Find where the given text appears and provide that cell's center as [X, Y] coordinate. 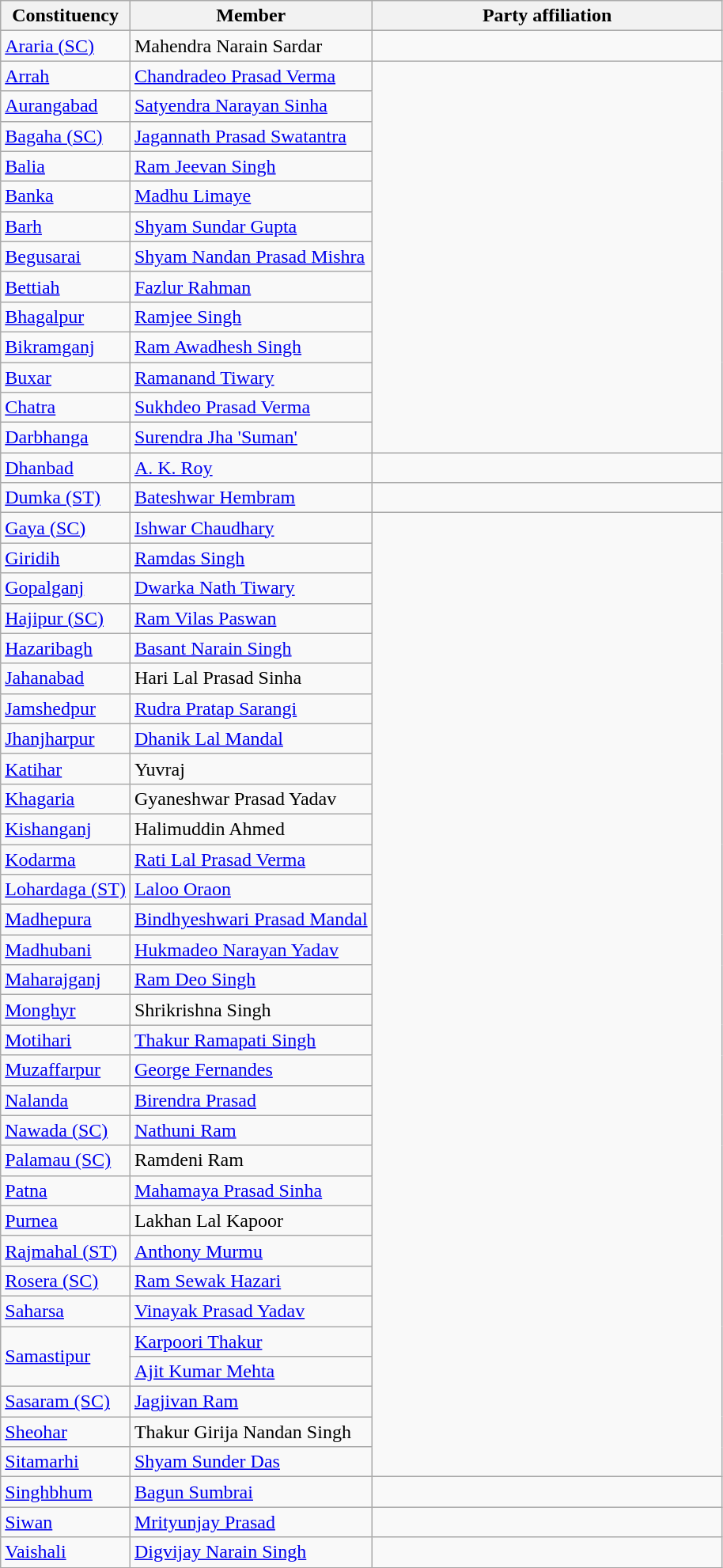
Ram Jeevan Singh [251, 166]
Constituency [66, 16]
Sheohar [66, 1432]
Laloo Oraon [251, 890]
Hukmadeo Narayan Yadav [251, 950]
Sitamarhi [66, 1462]
Basant Narain Singh [251, 648]
Darbhanga [66, 438]
Arrah [66, 76]
Bikramganj [66, 347]
Ramdas Singh [251, 558]
Digvijay Narain Singh [251, 1552]
Bateshwar Hembram [251, 498]
Jahanabad [66, 678]
Buxar [66, 378]
Madhu Limaye [251, 196]
Shyam Sundar Gupta [251, 226]
Shyam Nandan Prasad Mishra [251, 256]
Katihar [66, 769]
Surendra Jha 'Suman' [251, 438]
Singhbhum [66, 1492]
A. K. Roy [251, 468]
Dhanbad [66, 468]
Nalanda [66, 1100]
Siwan [66, 1522]
Hazaribagh [66, 648]
Rati Lal Prasad Verma [251, 859]
Rosera (SC) [66, 1281]
Fazlur Rahman [251, 287]
Ram Deo Singh [251, 980]
Madhepura [66, 920]
Lohardaga (ST) [66, 890]
Jagjivan Ram [251, 1402]
Ishwar Chaudhary [251, 528]
Dumka (ST) [66, 498]
Gopalganj [66, 588]
Shrikrishna Singh [251, 1010]
Jhanjharpur [66, 738]
Motihari [66, 1040]
Lakhan Lal Kapoor [251, 1221]
Rudra Pratap Sarangi [251, 708]
Anthony Murmu [251, 1251]
Member [251, 16]
Chandradeo Prasad Verma [251, 76]
Gaya (SC) [66, 528]
Balia [66, 166]
Saharsa [66, 1311]
Bagaha (SC) [66, 136]
Halimuddin Ahmed [251, 829]
Dhanik Lal Mandal [251, 738]
Ramanand Tiwary [251, 378]
George Fernandes [251, 1070]
Karpoori Thakur [251, 1342]
Chatra [66, 408]
Satyendra Narayan Sinha [251, 106]
Party affiliation [547, 16]
Monghyr [66, 1010]
Ram Vilas Paswan [251, 618]
Araria (SC) [66, 46]
Madhubani [66, 950]
Birendra Prasad [251, 1100]
Bagun Sumbrai [251, 1492]
Aurangabad [66, 106]
Thakur Ramapati Singh [251, 1040]
Bhagalpur [66, 317]
Kodarma [66, 859]
Mrityunjay Prasad [251, 1522]
Rajmahal (ST) [66, 1251]
Nawada (SC) [66, 1130]
Bettiah [66, 287]
Purnea [66, 1221]
Mahendra Narain Sardar [251, 46]
Khagaria [66, 799]
Giridih [66, 558]
Jagannath Prasad Swatantra [251, 136]
Kishanganj [66, 829]
Vinayak Prasad Yadav [251, 1311]
Ajit Kumar Mehta [251, 1372]
Ramjee Singh [251, 317]
Hajipur (SC) [66, 618]
Dwarka Nath Tiwary [251, 588]
Nathuni Ram [251, 1130]
Patna [66, 1190]
Begusarai [66, 256]
Samastipur [66, 1357]
Palamau (SC) [66, 1160]
Yuvraj [251, 769]
Barh [66, 226]
Ram Awadhesh Singh [251, 347]
Mahamaya Prasad Sinha [251, 1190]
Hari Lal Prasad Sinha [251, 678]
Muzaffarpur [66, 1070]
Shyam Sunder Das [251, 1462]
Ramdeni Ram [251, 1160]
Maharajganj [66, 980]
Sasaram (SC) [66, 1402]
Ram Sewak Hazari [251, 1281]
Vaishali [66, 1552]
Thakur Girija Nandan Singh [251, 1432]
Bindhyeshwari Prasad Mandal [251, 920]
Sukhdeo Prasad Verma [251, 408]
Banka [66, 196]
Gyaneshwar Prasad Yadav [251, 799]
Jamshedpur [66, 708]
